Output the (X, Y) coordinate of the center of the cell containing the given text.  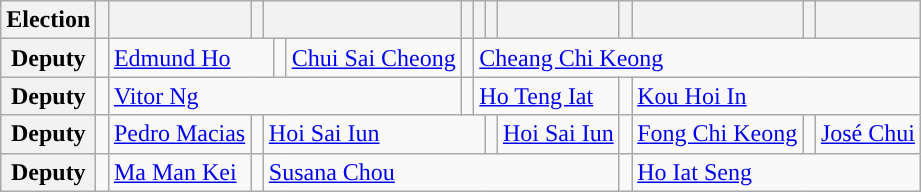
Fong Chi Keong (718, 134)
Kou Hoi In (776, 96)
Cheang Chi Keong (698, 58)
Vitor Ng (284, 96)
Susana Chou (441, 172)
Edmund Ho (186, 58)
José Chui (868, 134)
Chui Sai Cheong (374, 58)
Ho Iat Seng (776, 172)
Election (48, 20)
Ho Teng Iat (546, 96)
Ma Man Kei (179, 172)
Pedro Macias (179, 134)
